Return the [X, Y] coordinate for the center point of the cell that contains the specified text.  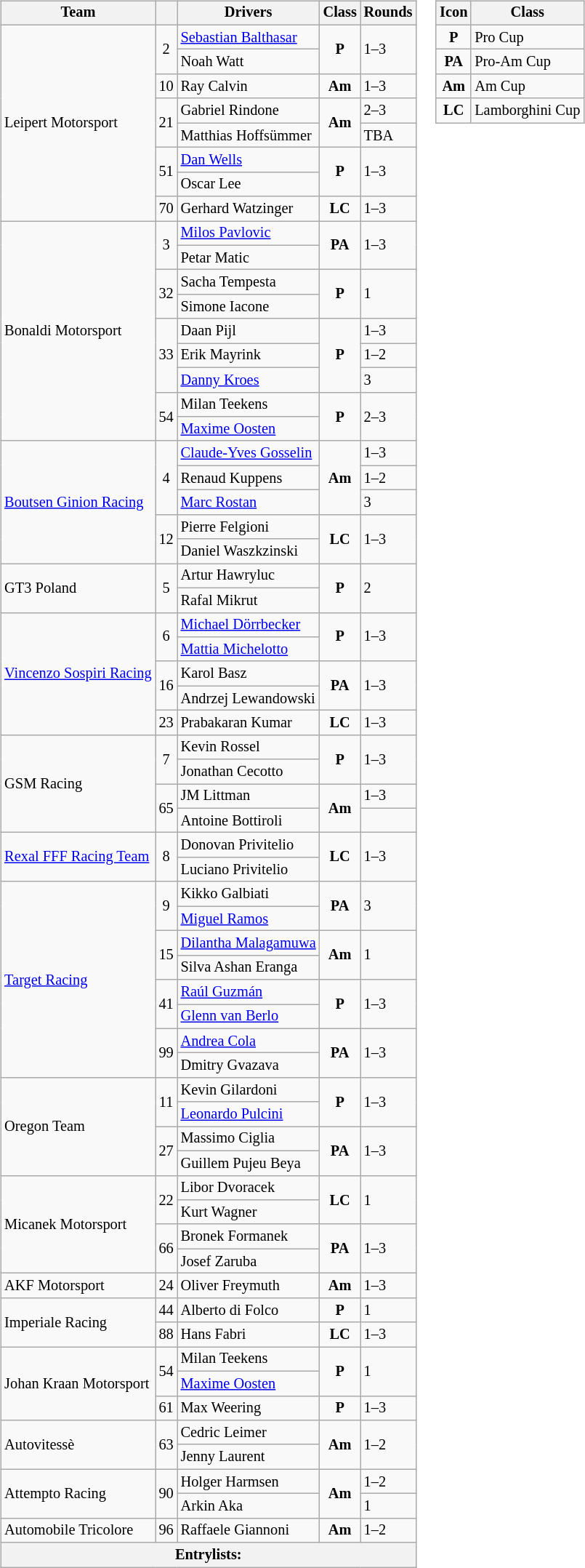
Alberto di Folco [249, 1310]
Boutsen Ginion Racing [78, 502]
Josef Zaruba [249, 1261]
Autovitessè [78, 1444]
Donovan Privitelio [249, 845]
Attempto Racing [78, 1494]
Rounds [388, 13]
TBA [388, 135]
16 [166, 685]
Artur Hawryluc [249, 576]
66 [166, 1248]
Kikko Galbiati [249, 894]
Sebastian Balthasar [249, 37]
Andrzej Lewandowski [249, 698]
Automobile Tricolore [78, 1530]
Silva Ashan Eranga [249, 967]
Am Cup [528, 87]
Claude-Yves Gosselin [249, 453]
Matthias Hoffsümmer [249, 135]
99 [166, 1053]
Holger Harmsen [249, 1481]
70 [166, 209]
Mattia Michelotto [249, 649]
24 [166, 1286]
Pro-Am Cup [528, 62]
Prabakaran Kumar [249, 723]
Miguel Ramos [249, 919]
Danny Kroes [249, 380]
63 [166, 1444]
GT3 Poland [78, 588]
10 [166, 87]
Michael Dörrbecker [249, 625]
Arkin Aka [249, 1506]
Lamborghini Cup [528, 111]
4 [166, 477]
Renaud Kuppens [249, 478]
27 [166, 1151]
Bronek Formanek [249, 1236]
AKF Motorsport [78, 1286]
23 [166, 723]
Pro Cup [528, 37]
Libor Dvoracek [249, 1188]
Gabriel Rindone [249, 111]
Vincenzo Sospiri Racing [78, 673]
Dan Wells [249, 160]
Antoine Bottiroli [249, 820]
Petar Matic [249, 257]
Raffaele Giannoni [249, 1530]
Rexal FFF Racing Team [78, 857]
Dmitry Gvazava [249, 1065]
7 [166, 759]
Erik Mayrink [249, 356]
Oscar Lee [249, 184]
Leonardo Pulcini [249, 1114]
Milos Pavlovic [249, 233]
Sacha Tempesta [249, 282]
Glenn van Berlo [249, 1017]
Dilantha Malagamuwa [249, 943]
9 [166, 906]
Karol Basz [249, 673]
GSM Racing [78, 784]
12 [166, 538]
Bonaldi Motorsport [78, 332]
22 [166, 1200]
Johan Kraan Motorsport [78, 1383]
Simone Iacone [249, 307]
Max Weering [249, 1408]
Jenny Laurent [249, 1457]
Micanek Motorsport [78, 1225]
Rafal Mikrut [249, 600]
Pierre Felgioni [249, 527]
5 [166, 588]
Massimo Ciglia [249, 1139]
Leipert Motorsport [78, 122]
Luciano Privitelio [249, 870]
32 [166, 294]
Andrea Cola [249, 1041]
Raúl Guzmán [249, 992]
88 [166, 1335]
Entrylists: [208, 1555]
44 [166, 1310]
Oregon Team [78, 1127]
Kevin Gilardoni [249, 1090]
Team [78, 13]
Daniel Waszkzinski [249, 551]
61 [166, 1408]
Kurt Wagner [249, 1212]
Ray Calvin [249, 87]
15 [166, 956]
65 [166, 809]
Cedric Leimer [249, 1433]
21 [166, 122]
Marc Rostan [249, 503]
Kevin Rossel [249, 747]
8 [166, 857]
JM Littman [249, 796]
6 [166, 637]
Noah Watt [249, 62]
11 [166, 1103]
96 [166, 1530]
Drivers [249, 13]
Guillem Pujeu Beya [249, 1163]
Imperiale Racing [78, 1322]
Daan Pijl [249, 331]
Jonathan Cecotto [249, 772]
Icon [453, 13]
90 [166, 1494]
Oliver Freymuth [249, 1286]
Gerhard Watzinger [249, 209]
Hans Fabri [249, 1335]
Target Racing [78, 979]
41 [166, 1004]
33 [166, 355]
51 [166, 172]
